From the cell containing the given text, extract its center point as [x, y] coordinate. 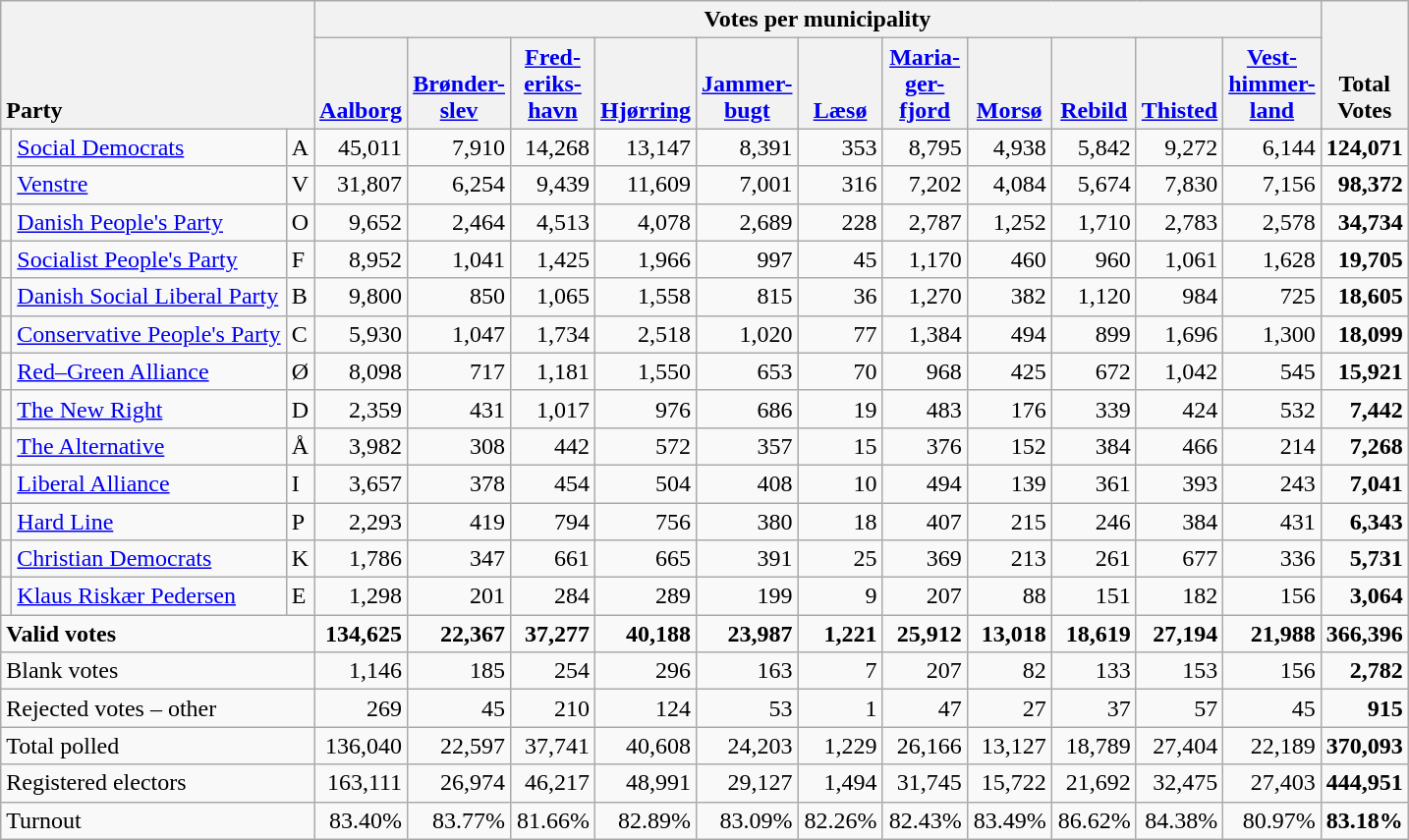
968 [925, 371]
15 [840, 446]
1,494 [840, 783]
18,789 [1094, 746]
15,921 [1364, 371]
O [300, 222]
210 [552, 708]
794 [552, 522]
369 [925, 559]
4,078 [647, 222]
29,127 [747, 783]
4,084 [1009, 185]
686 [747, 409]
361 [1094, 483]
Party [157, 65]
815 [747, 297]
915 [1364, 708]
201 [460, 596]
246 [1094, 522]
213 [1009, 559]
Rebild [1094, 84]
83.09% [747, 820]
1,696 [1179, 334]
1,384 [925, 334]
382 [1009, 297]
V [300, 185]
153 [1179, 671]
1,300 [1271, 334]
316 [840, 185]
269 [362, 708]
Morsø [1009, 84]
1,065 [552, 297]
E [300, 596]
1,120 [1094, 297]
5,674 [1094, 185]
I [300, 483]
57 [1179, 708]
37 [1094, 708]
532 [1271, 409]
1,298 [362, 596]
2,783 [1179, 222]
653 [747, 371]
27,404 [1179, 746]
40,608 [647, 746]
661 [552, 559]
7,910 [460, 147]
Registered electors [157, 783]
151 [1094, 596]
454 [552, 483]
53 [747, 708]
9,439 [552, 185]
1,229 [840, 746]
83.40% [362, 820]
13,127 [1009, 746]
2,787 [925, 222]
21,988 [1271, 634]
725 [1271, 297]
289 [647, 596]
B [300, 297]
10 [840, 483]
393 [1179, 483]
13,018 [1009, 634]
9 [840, 596]
25,912 [925, 634]
Ø [300, 371]
408 [747, 483]
Venstre [149, 185]
8,098 [362, 371]
163,111 [362, 783]
36 [840, 297]
23,987 [747, 634]
7,001 [747, 185]
The Alternative [149, 446]
8,795 [925, 147]
215 [1009, 522]
1,146 [362, 671]
124 [647, 708]
214 [1271, 446]
378 [460, 483]
339 [1094, 409]
1,252 [1009, 222]
960 [1094, 259]
152 [1009, 446]
2,359 [362, 409]
483 [925, 409]
136,040 [362, 746]
9,800 [362, 297]
21,692 [1094, 783]
18,099 [1364, 334]
F [300, 259]
Aalborg [362, 84]
18,605 [1364, 297]
45,011 [362, 147]
40,188 [647, 634]
A [300, 147]
37,277 [552, 634]
70 [840, 371]
7,202 [925, 185]
Å [300, 446]
504 [647, 483]
997 [747, 259]
4,513 [552, 222]
176 [1009, 409]
2,578 [1271, 222]
Jammer- bugt [747, 84]
80.97% [1271, 820]
1,710 [1094, 222]
83.49% [1009, 820]
419 [460, 522]
14,268 [552, 147]
284 [552, 596]
15,722 [1009, 783]
7,442 [1364, 409]
4,938 [1009, 147]
899 [1094, 334]
2,689 [747, 222]
22,189 [1271, 746]
139 [1009, 483]
Christian Democrats [149, 559]
Hard Line [149, 522]
Maria- ger- fjord [925, 84]
3,657 [362, 483]
850 [460, 297]
572 [647, 446]
86.62% [1094, 820]
Socialist People's Party [149, 259]
46,217 [552, 783]
77 [840, 334]
1,047 [460, 334]
984 [1179, 297]
Blank votes [157, 671]
C [300, 334]
7,830 [1179, 185]
Valid votes [157, 634]
27,403 [1271, 783]
460 [1009, 259]
1,628 [1271, 259]
1,181 [552, 371]
672 [1094, 371]
84.38% [1179, 820]
2,464 [460, 222]
Klaus Riskær Pedersen [149, 596]
Social Democrats [149, 147]
27,194 [1179, 634]
18,619 [1094, 634]
19,705 [1364, 259]
11,609 [647, 185]
Thisted [1179, 84]
Danish People's Party [149, 222]
717 [460, 371]
1,041 [460, 259]
133 [1094, 671]
1,550 [647, 371]
407 [925, 522]
9,652 [362, 222]
5,930 [362, 334]
3,982 [362, 446]
976 [647, 409]
Brønder- slev [460, 84]
Total polled [157, 746]
81.66% [552, 820]
31,745 [925, 783]
8,391 [747, 147]
7,041 [1364, 483]
48,991 [647, 783]
82.43% [925, 820]
Turnout [157, 820]
8,952 [362, 259]
2,518 [647, 334]
1,786 [362, 559]
182 [1179, 596]
442 [552, 446]
Votes per municipality [817, 20]
1,270 [925, 297]
26,166 [925, 746]
199 [747, 596]
26,974 [460, 783]
665 [647, 559]
88 [1009, 596]
7 [840, 671]
7,156 [1271, 185]
2,293 [362, 522]
Rejected votes – other [157, 708]
Fred- eriks- havn [552, 84]
2,782 [1364, 671]
27 [1009, 708]
185 [460, 671]
31,807 [362, 185]
The New Right [149, 409]
9,272 [1179, 147]
336 [1271, 559]
756 [647, 522]
366,396 [1364, 634]
391 [747, 559]
163 [747, 671]
370,093 [1364, 746]
545 [1271, 371]
425 [1009, 371]
7,268 [1364, 446]
6,343 [1364, 522]
1,221 [840, 634]
1,017 [552, 409]
22,597 [460, 746]
5,731 [1364, 559]
K [300, 559]
1,966 [647, 259]
98,372 [1364, 185]
1,061 [1179, 259]
6,144 [1271, 147]
83.77% [460, 820]
1 [840, 708]
261 [1094, 559]
6,254 [460, 185]
1,020 [747, 334]
376 [925, 446]
82.26% [840, 820]
444,951 [1364, 783]
13,147 [647, 147]
82 [1009, 671]
1,734 [552, 334]
34,734 [1364, 222]
32,475 [1179, 783]
347 [460, 559]
18 [840, 522]
466 [1179, 446]
357 [747, 446]
254 [552, 671]
353 [840, 147]
82.89% [647, 820]
3,064 [1364, 596]
P [300, 522]
1,558 [647, 297]
D [300, 409]
124,071 [1364, 147]
Total Votes [1364, 65]
37,741 [552, 746]
380 [747, 522]
19 [840, 409]
677 [1179, 559]
1,425 [552, 259]
Danish Social Liberal Party [149, 297]
308 [460, 446]
1,170 [925, 259]
Læsø [840, 84]
Liberal Alliance [149, 483]
Conservative People's Party [149, 334]
Vest- himmer- land [1271, 84]
134,625 [362, 634]
24,203 [747, 746]
47 [925, 708]
228 [840, 222]
25 [840, 559]
1,042 [1179, 371]
424 [1179, 409]
83.18% [1364, 820]
243 [1271, 483]
Hjørring [647, 84]
296 [647, 671]
22,367 [460, 634]
5,842 [1094, 147]
Red–Green Alliance [149, 371]
